Locate the cell with the specified text and output its [x, y] center coordinate. 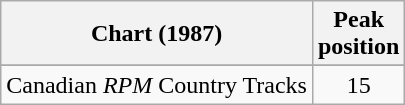
Canadian RPM Country Tracks [157, 85]
Peakposition [358, 34]
15 [358, 85]
Chart (1987) [157, 34]
